Provide the [x, y] coordinate of the cell's center where the given text is located.  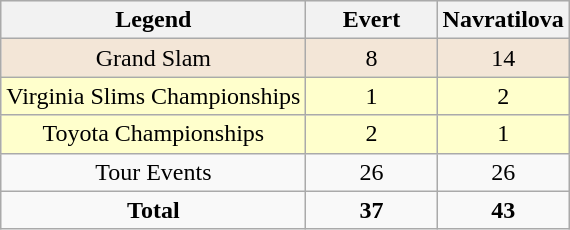
Virginia Slims Championships [154, 96]
Legend [154, 20]
37 [372, 210]
14 [503, 58]
43 [503, 210]
Navratilova [503, 20]
Evert [372, 20]
Toyota Championships [154, 134]
Total [154, 210]
Tour Events [154, 172]
Grand Slam [154, 58]
8 [372, 58]
